Locate the cell with the specified text and output its [X, Y] center coordinate. 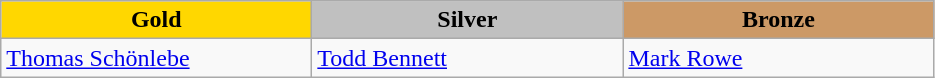
Gold [156, 20]
Thomas Schönlebe [156, 58]
Silver [468, 20]
Mark Rowe [778, 58]
Bronze [778, 20]
Todd Bennett [468, 58]
